Identify which cell holds the provided text, then report its [x, y] central coordinate. 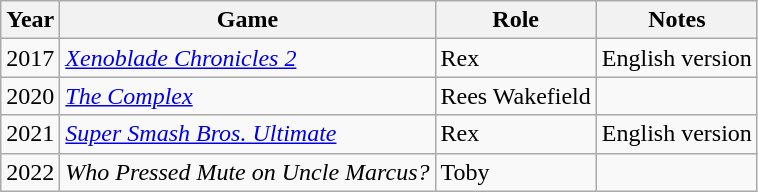
Rees Wakefield [516, 96]
2021 [30, 134]
Xenoblade Chronicles 2 [248, 58]
Super Smash Bros. Ultimate [248, 134]
Game [248, 20]
Toby [516, 172]
Role [516, 20]
2017 [30, 58]
2020 [30, 96]
Notes [676, 20]
Who Pressed Mute on Uncle Marcus? [248, 172]
The Complex [248, 96]
2022 [30, 172]
Year [30, 20]
